Detect which cell encompasses the target text, then output its [X, Y] center coordinate. 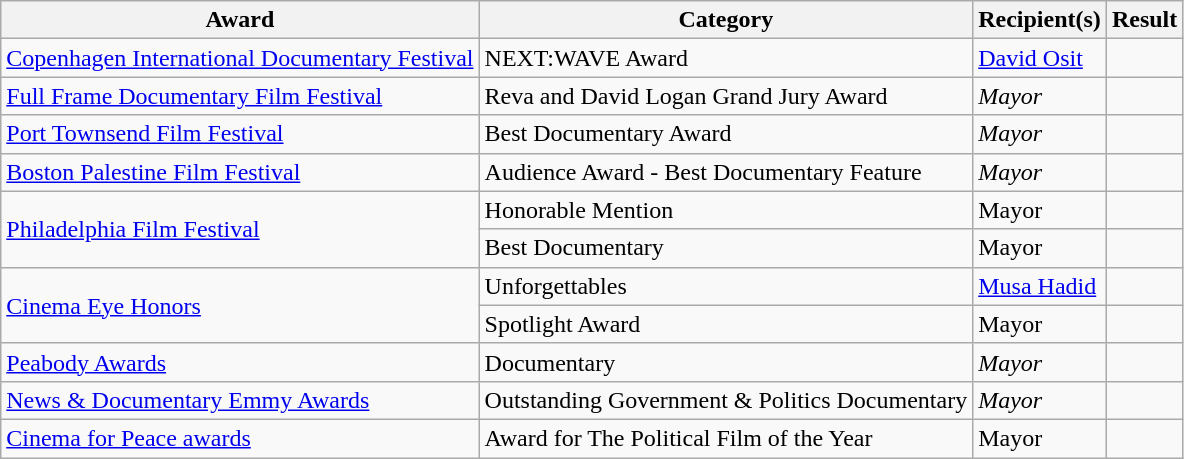
Spotlight Award [726, 324]
Recipient(s) [1040, 20]
Best Documentary Award [726, 134]
Outstanding Government & Politics Documentary [726, 400]
Award [240, 20]
Cinema for Peace awards [240, 438]
Award for The Political Film of the Year [726, 438]
David Osit [1040, 58]
Port Townsend Film Festival [240, 134]
Category [726, 20]
NEXT:WAVE Award [726, 58]
Musa Hadid [1040, 286]
Peabody Awards [240, 362]
Copenhagen International Documentary Festival [240, 58]
Reva and David Logan Grand Jury Award [726, 96]
Result [1144, 20]
Boston Palestine Film Festival [240, 172]
Audience Award - Best Documentary Feature [726, 172]
Unforgettables [726, 286]
News & Documentary Emmy Awards [240, 400]
Full Frame Documentary Film Festival [240, 96]
Best Documentary [726, 248]
Cinema Eye Honors [240, 305]
Honorable Mention [726, 210]
Philadelphia Film Festival [240, 229]
Documentary [726, 362]
